Identify which cell holds the provided text, then report its [X, Y] central coordinate. 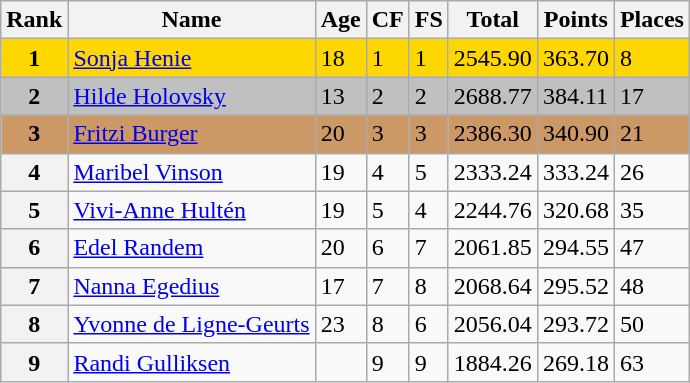
Maribel Vinson [192, 172]
Hilde Holovsky [192, 96]
Age [340, 20]
294.55 [576, 248]
Places [652, 20]
Fritzi Burger [192, 134]
333.24 [576, 172]
Yvonne de Ligne-Geurts [192, 324]
48 [652, 286]
47 [652, 248]
2386.30 [492, 134]
Name [192, 20]
2061.85 [492, 248]
63 [652, 362]
2333.24 [492, 172]
18 [340, 58]
Vivi-Anne Hultén [192, 210]
13 [340, 96]
2056.04 [492, 324]
FS [428, 20]
23 [340, 324]
50 [652, 324]
2688.77 [492, 96]
269.18 [576, 362]
35 [652, 210]
Nanna Egedius [192, 286]
1884.26 [492, 362]
2545.90 [492, 58]
Edel Randem [192, 248]
295.52 [576, 286]
21 [652, 134]
2244.76 [492, 210]
Total [492, 20]
Randi Gulliksen [192, 362]
363.70 [576, 58]
Sonja Henie [192, 58]
CF [388, 20]
320.68 [576, 210]
Rank [34, 20]
26 [652, 172]
2068.64 [492, 286]
Points [576, 20]
293.72 [576, 324]
384.11 [576, 96]
340.90 [576, 134]
